From the cell containing the given text, extract its center point as (X, Y) coordinate. 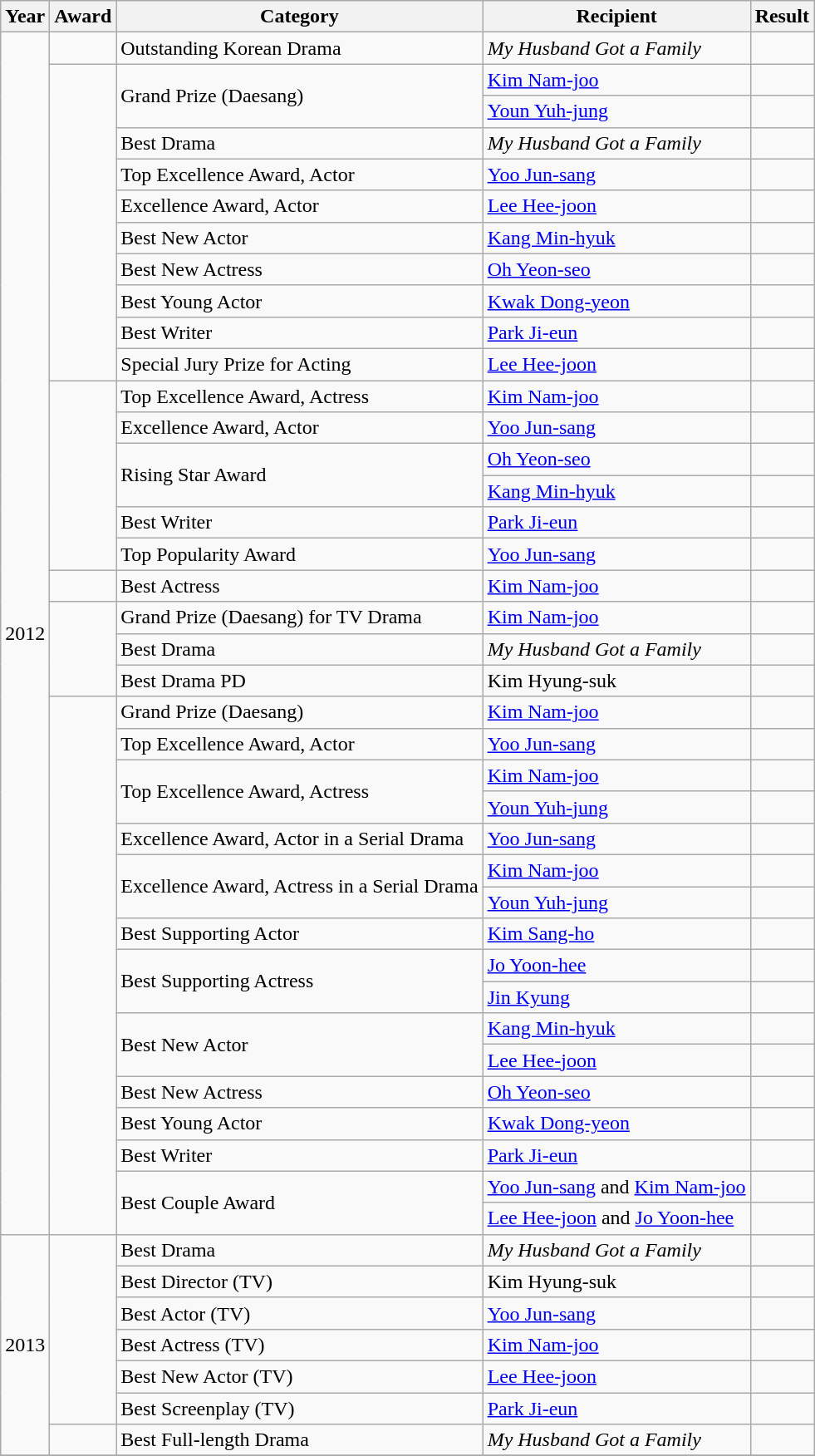
2012 (25, 633)
Rising Star Award (299, 475)
Year (25, 17)
Yoo Jun-sang and Kim Nam-joo (616, 1187)
Recipient (616, 17)
Best Supporting Actor (299, 934)
Best Actress (TV) (299, 1345)
Top Popularity Award (299, 554)
Grand Prize (Daesang) for TV Drama (299, 617)
Lee Hee-joon and Jo Yoon-hee (616, 1218)
Best Couple Award (299, 1203)
Special Jury Prize for Acting (299, 364)
Excellence Award, Actress in a Serial Drama (299, 886)
Jin Kyung (616, 997)
Best Director (TV) (299, 1281)
Outstanding Korean Drama (299, 48)
Best Drama PD (299, 681)
Best Screenplay (TV) (299, 1409)
Best Supporting Actress (299, 981)
Best Actress (299, 586)
Result (782, 17)
Jo Yoon-hee (616, 966)
2013 (25, 1345)
Best New Actor (TV) (299, 1376)
Category (299, 17)
Kim Sang-ho (616, 934)
Award (83, 17)
Excellence Award, Actor in a Serial Drama (299, 839)
Best Actor (TV) (299, 1313)
Best Full-length Drama (299, 1440)
